Find where the given text appears and provide that cell's center as [X, Y] coordinate. 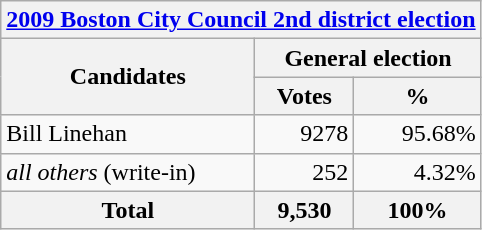
General election [368, 58]
Candidates [128, 77]
2009 Boston City Council 2nd district election [241, 20]
100% [418, 210]
Bill Linehan [128, 134]
Votes [304, 96]
9,530 [304, 210]
Total [128, 210]
all others (write-in) [128, 172]
9278 [304, 134]
95.68% [418, 134]
4.32% [418, 172]
252 [304, 172]
% [418, 96]
